Capture the cell that displays the provided text and extract its (x, y) central coordinate. 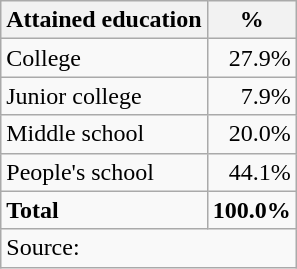
% (252, 20)
20.0% (252, 134)
44.1% (252, 172)
7.9% (252, 96)
Total (104, 210)
Attained education (104, 20)
100.0% (252, 210)
Source: (148, 248)
Middle school (104, 134)
Junior college (104, 96)
27.9% (252, 58)
College (104, 58)
People's school (104, 172)
